Scan for the cell matching the given text and deliver its (x, y) coordinate at center. 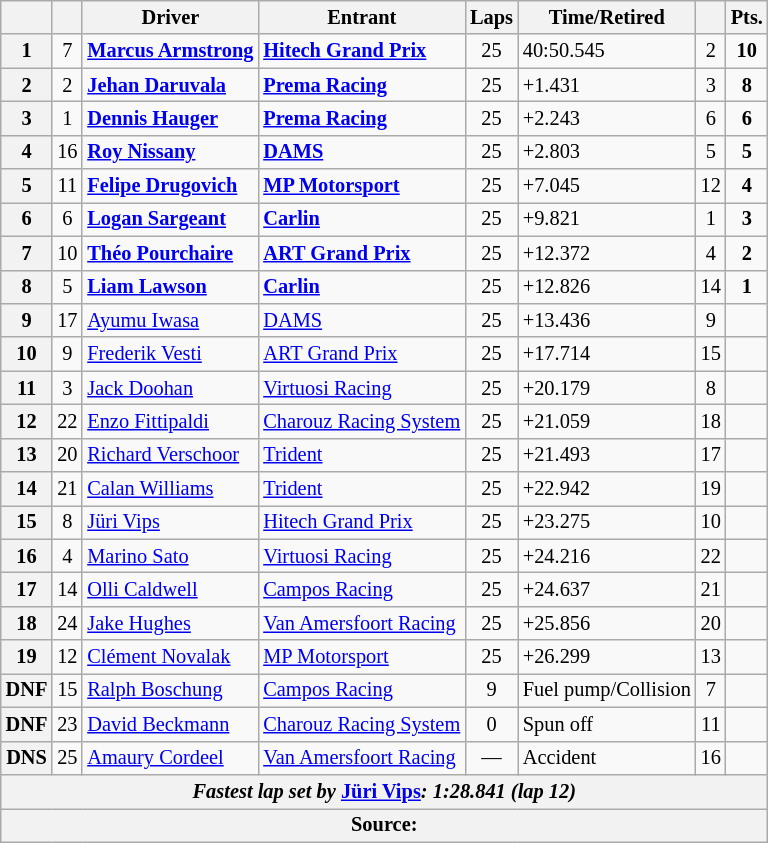
Roy Nissany (170, 152)
Clément Novalak (170, 657)
+17.714 (607, 354)
40:50.545 (607, 51)
+9.821 (607, 219)
+21.059 (607, 421)
Dennis Hauger (170, 118)
Liam Lawson (170, 287)
Logan Sargeant (170, 219)
Olli Caldwell (170, 589)
Enzo Fittipaldi (170, 421)
+24.216 (607, 556)
+7.045 (607, 186)
Richard Verschoor (170, 455)
Entrant (362, 17)
Felipe Drugovich (170, 186)
Jake Hughes (170, 623)
+21.493 (607, 455)
+13.436 (607, 320)
0 (492, 724)
+2.243 (607, 118)
Calan Williams (170, 489)
+1.431 (607, 85)
Pts. (747, 17)
+24.637 (607, 589)
Fastest lap set by Jüri Vips: 1:28.841 (lap 12) (384, 791)
— (492, 758)
23 (67, 724)
+20.179 (607, 388)
Source: (384, 825)
24 (67, 623)
+23.275 (607, 522)
Amaury Cordeel (170, 758)
+26.299 (607, 657)
Jüri Vips (170, 522)
Time/Retired (607, 17)
+22.942 (607, 489)
+12.372 (607, 253)
Driver (170, 17)
Marcus Armstrong (170, 51)
Laps (492, 17)
David Beckmann (170, 724)
DNS (27, 758)
+2.803 (607, 152)
Accident (607, 758)
Jack Doohan (170, 388)
Théo Pourchaire (170, 253)
+12.826 (607, 287)
Ayumu Iwasa (170, 320)
Ralph Boschung (170, 690)
+25.856 (607, 623)
Fuel pump/Collision (607, 690)
Marino Sato (170, 556)
Jehan Daruvala (170, 85)
Frederik Vesti (170, 354)
Spun off (607, 724)
